Search for the cell housing the specified text and yield its (X, Y) center coordinate. 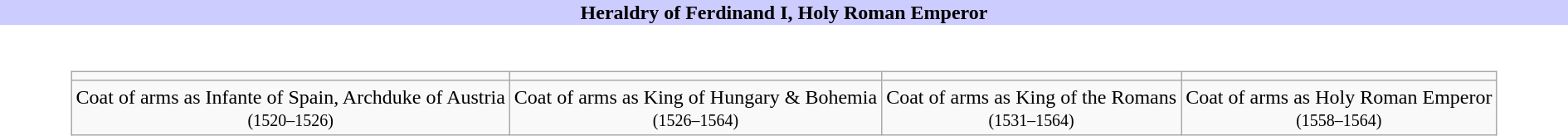
Heraldry of Ferdinand I, Holy Roman Emperor (784, 12)
Coat of arms as Holy Roman Emperor(1558–1564) (1339, 108)
Coat of arms as Infante of Spain, Archduke of Austria(1520–1526) (290, 108)
Coat of arms as King of Hungary & Bohemia(1526–1564) (695, 108)
Coat of arms as King of the Romans(1531–1564) (1032, 108)
